Determine the [X, Y] coordinate at the center of the cell enclosing the given text.  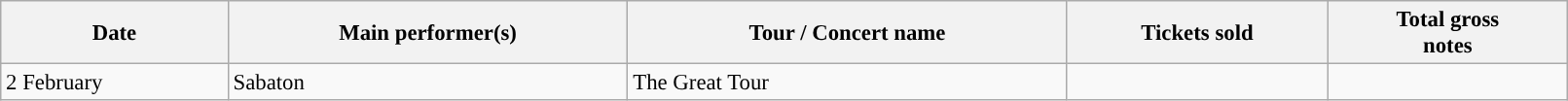
Tour / Concert name [847, 33]
Sabaton [428, 83]
Main performer(s) [428, 33]
2 February [115, 83]
The Great Tour [847, 83]
Date [115, 33]
Tickets sold [1197, 33]
Total grossnotes [1448, 33]
